Provide the (X, Y) coordinate of the cell's center where the given text is located.  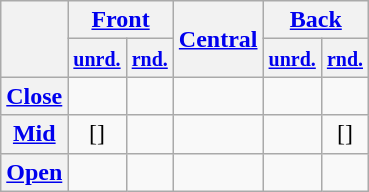
Front (120, 20)
Close (34, 96)
Central (218, 39)
Open (34, 172)
Mid (34, 134)
Back (316, 20)
